Identify which cell holds the provided text, then report its [x, y] central coordinate. 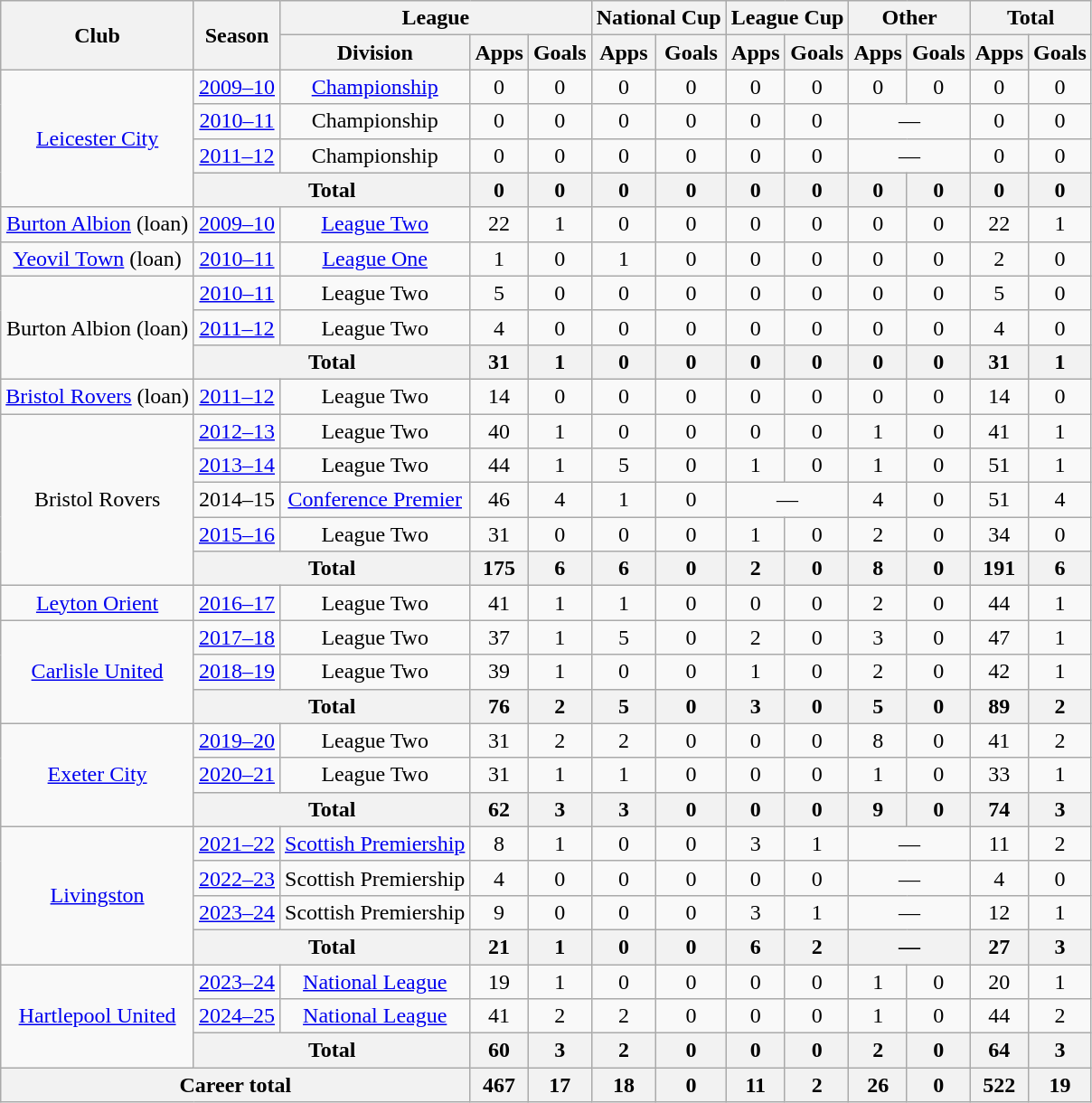
National Cup [658, 18]
2017–18 [237, 637]
Livingston [98, 895]
64 [999, 1051]
2018–19 [237, 672]
2021–22 [237, 844]
2014–15 [237, 500]
76 [499, 706]
191 [999, 569]
Club [98, 35]
Other [909, 18]
Conference Premier [375, 500]
Bristol Rovers (loan) [98, 396]
12 [999, 912]
2024–25 [237, 1016]
62 [499, 809]
74 [999, 809]
Season [237, 35]
2022–23 [237, 878]
Leyton Orient [98, 603]
League One [375, 259]
175 [499, 569]
League Cup [787, 18]
18 [624, 1085]
26 [878, 1085]
27 [999, 947]
522 [999, 1085]
Hartlepool United [98, 1015]
34 [999, 534]
39 [499, 672]
33 [999, 775]
2013–14 [237, 466]
467 [499, 1085]
Leicester City [98, 138]
21 [499, 947]
2015–16 [237, 534]
2016–17 [237, 603]
60 [499, 1051]
Career total [235, 1085]
2012–13 [237, 431]
2020–21 [237, 775]
89 [999, 706]
Exeter City [98, 775]
Bristol Rovers [98, 500]
47 [999, 637]
37 [499, 637]
17 [560, 1085]
Division [375, 52]
42 [999, 672]
League [436, 18]
40 [499, 431]
Yeovil Town (loan) [98, 259]
2019–20 [237, 740]
20 [999, 981]
46 [499, 500]
Carlisle United [98, 672]
